Output the (X, Y) coordinate of the center of the cell containing the given text.  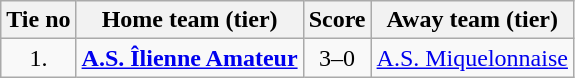
3–0 (337, 58)
A.S. Îlienne Amateur (190, 58)
Tie no (38, 20)
Home team (tier) (190, 20)
Score (337, 20)
Away team (tier) (472, 20)
A.S. Miquelonnaise (472, 58)
1. (38, 58)
